Find where the given text appears and provide that cell's center as (X, Y) coordinate. 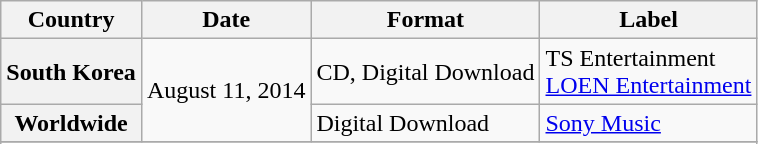
Sony Music (648, 123)
Country (72, 20)
Format (426, 20)
South Korea (72, 72)
TS EntertainmentLOEN Entertainment (648, 72)
Label (648, 20)
Worldwide (72, 123)
CD, Digital Download (426, 72)
August 11, 2014 (226, 90)
Date (226, 20)
Digital Download (426, 123)
